Find where the given text appears and provide that cell's center as [x, y] coordinate. 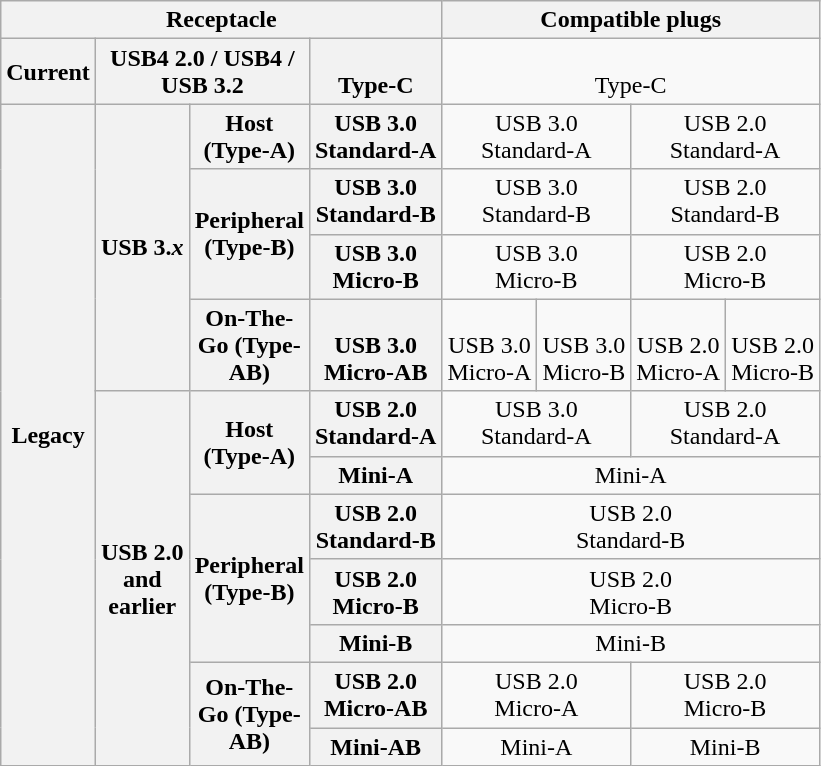
Receptacle [222, 20]
USB4 2.0 / USB4 / USB 3.2 [202, 72]
USB 2.0 and earlier [142, 578]
USB 2.0Micro‑AB [375, 694]
Mini‑AB [375, 747]
USB 3.0Micro‑A [490, 345]
Compatible plugs [631, 20]
Legacy [48, 435]
USB 3.0Micro‑AB [375, 345]
USB 3.x [142, 248]
Current [48, 72]
